Pinpoint the cell where the given text exists, returning its [X, Y] midpoint coordinate. 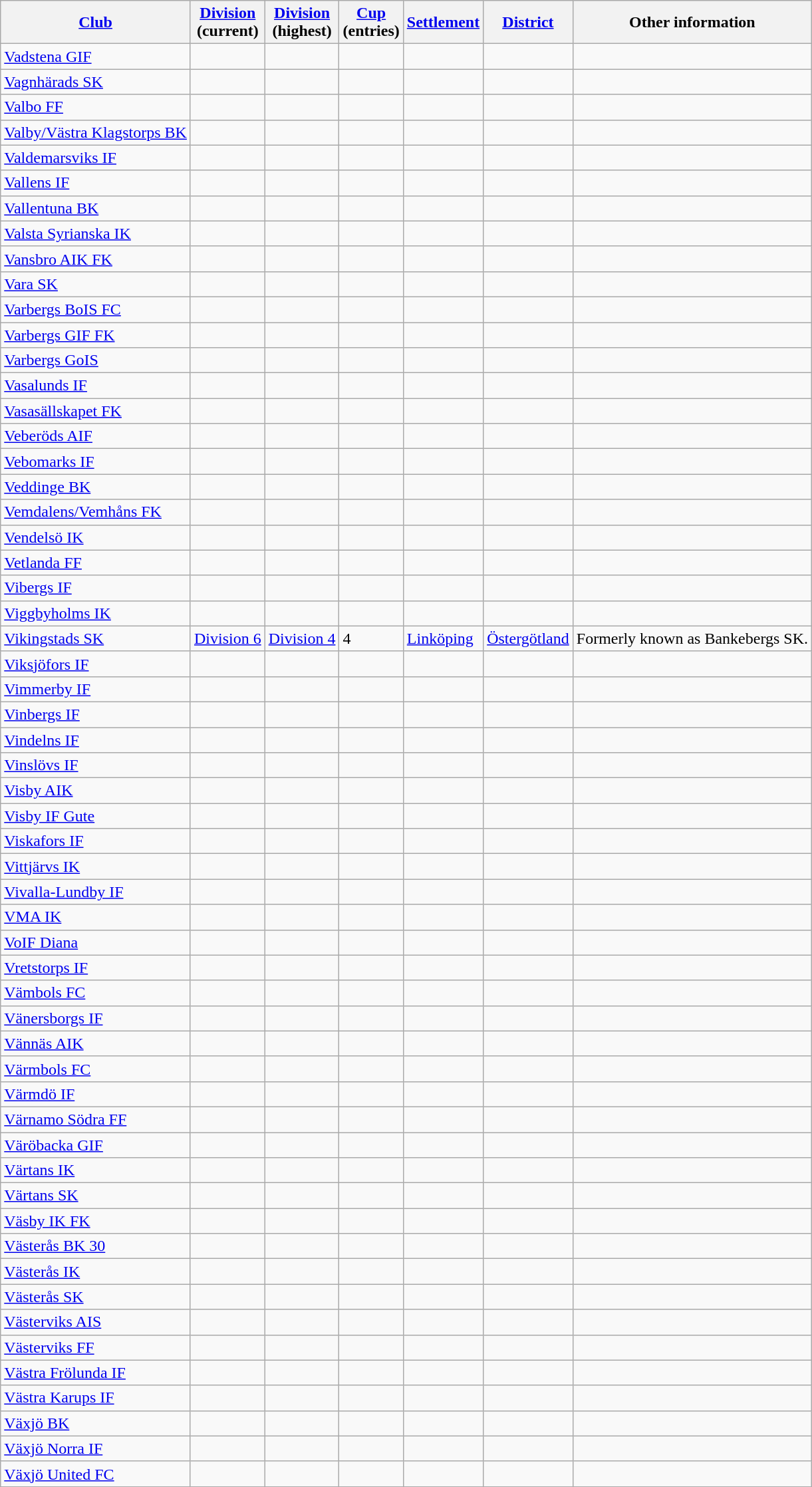
Vretstorps IF [96, 968]
Vänersborgs IF [96, 1018]
Vasalunds IF [96, 386]
Varbergs GoIS [96, 360]
Division (current) [227, 23]
Vebomarks IF [96, 462]
Valsta Syrianska IK [96, 233]
Västerviks FF [96, 1347]
VoIF Diana [96, 942]
Vittjärvs IK [96, 867]
Vivalla-Lundby IF [96, 892]
Veddinge BK [96, 487]
Viggbyholms IK [96, 613]
Vemdalens/Vemhåns FK [96, 512]
Division 4 [302, 638]
District [528, 23]
Vämbols FC [96, 993]
Club [96, 23]
Västerviks AIS [96, 1322]
Värtans SK [96, 1196]
Division (highest) [302, 23]
4 [371, 638]
Cup (entries) [371, 23]
Valbo FF [96, 107]
Växjö United FC [96, 1474]
Visby AIK [96, 791]
Vinbergs IF [96, 714]
Värmbols FC [96, 1069]
Vindelns IF [96, 740]
Östergötland [528, 638]
Värnamo Södra FF [96, 1119]
Väsby IK FK [96, 1221]
Vagnhärads SK [96, 82]
Växjö BK [96, 1423]
Other information [692, 23]
Formerly known as Bankebergs SK. [692, 638]
Vimmerby IF [96, 689]
Settlement [443, 23]
Västerås IK [96, 1272]
Vallens IF [96, 183]
Visby IF Gute [96, 816]
Värtans IK [96, 1170]
Västerås BK 30 [96, 1246]
Vadstena GIF [96, 57]
Veberöds AIF [96, 436]
Värmdö IF [96, 1094]
Väröbacka GIF [96, 1145]
Viskafors IF [96, 841]
Vännäs AIK [96, 1043]
Linköping [443, 638]
Vibergs IF [96, 588]
Vallentuna BK [96, 208]
Vara SK [96, 284]
VMA IK [96, 917]
Växjö Norra IF [96, 1448]
Vetlanda FF [96, 563]
Varbergs BoIS FC [96, 309]
Vansbro AIK FK [96, 259]
Vinslövs IF [96, 765]
Vasasällskapet FK [96, 411]
Västra Frölunda IF [96, 1373]
Valdemarsviks IF [96, 158]
Vikingstads SK [96, 638]
Division 6 [227, 638]
Viksjöfors IF [96, 664]
Västra Karups IF [96, 1398]
Västerås SK [96, 1297]
Varbergs GIF FK [96, 335]
Valby/Västra Klagstorps BK [96, 132]
Vendelsö IK [96, 537]
